Return the (x, y) coordinate for the center point of the cell that contains the specified text.  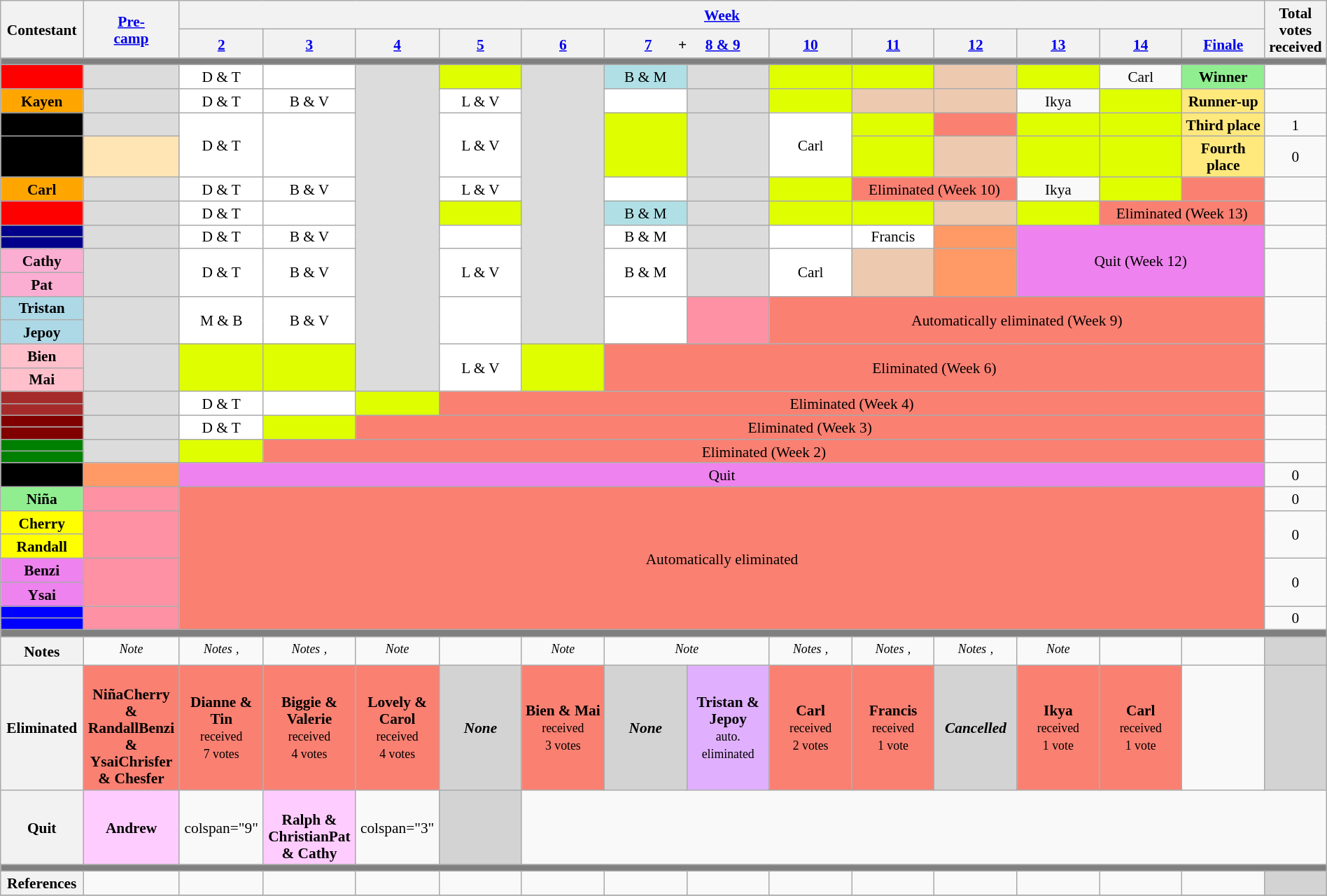
Lovely & Carolreceived4 votes (398, 728)
Fourth place (1223, 157)
Francis (893, 237)
Eliminated (Week 3) (810, 427)
Kayen (42, 101)
Eliminated (Week 6) (934, 367)
Eliminated (Week 2) (764, 451)
Third place (1223, 125)
Finale (1223, 43)
13 (1058, 43)
Quit (Week 12) (1141, 260)
10 (810, 43)
Benzi (42, 570)
Biggie & Valeriereceived4 votes (309, 728)
Cathy (42, 260)
14 (1141, 43)
Cherry (42, 523)
Randall (42, 547)
Winner (1223, 77)
M & B (221, 320)
2 (221, 43)
4 (398, 43)
Dianne & Tinreceived7 votes (221, 728)
Francisreceived1 vote (893, 728)
Eliminated (Week 10) (934, 189)
Automatically eliminated (722, 559)
NiñaCherry & RandallBenzi & YsaiChrisfer & Chesfer (132, 728)
1 (1296, 125)
Eliminated (Week 4) (851, 403)
Ysai (42, 594)
3 (309, 43)
Automatically eliminated (Week 9) (1016, 320)
Total votesreceived (1296, 29)
Pat (42, 284)
Week (722, 15)
Cancelled (976, 728)
Carlreceived1 vote (1141, 728)
Tristan (42, 308)
colspan="9" (221, 827)
colspan="3" (398, 827)
6 (563, 43)
Bien & Maireceived3 votes (563, 728)
Notes (42, 651)
Ikyareceived1 vote (1058, 728)
Mai (42, 379)
Jepoy (42, 332)
12 (976, 43)
7 + 8 & 9 (687, 43)
Eliminated (Week 13) (1182, 213)
Contestant (42, 29)
Andrew (132, 827)
Tristan & Jepoyauto.eliminated (728, 728)
Niña (42, 499)
5 (480, 43)
Bien (42, 356)
Pre-camp (132, 29)
Carlreceived2 votes (810, 728)
Runner-up (1223, 101)
References (42, 883)
11 (893, 43)
Ralph & ChristianPat & Cathy (309, 827)
Eliminated (42, 728)
